Detect which cell encompasses the target text, then output its (x, y) center coordinate. 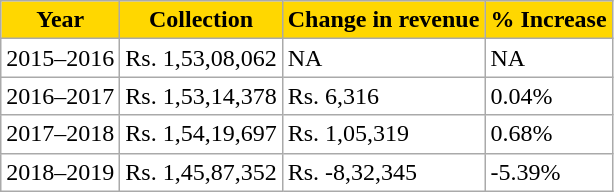
Change in revenue (384, 20)
2018–2019 (60, 172)
Collection (201, 20)
Rs. -8,32,345 (384, 172)
Rs. 1,45,87,352 (201, 172)
Year (60, 20)
2015–2016 (60, 58)
Rs. 6,316 (384, 96)
Rs. 1,05,319 (384, 134)
2017–2018 (60, 134)
% Increase (548, 20)
Rs. 1,53,08,062 (201, 58)
-5.39% (548, 172)
2016–2017 (60, 96)
Rs. 1,54,19,697 (201, 134)
0.68% (548, 134)
0.04% (548, 96)
Rs. 1,53,14,378 (201, 96)
